For the text-containing cell, return its midpoint in [x, y] coordinate format. 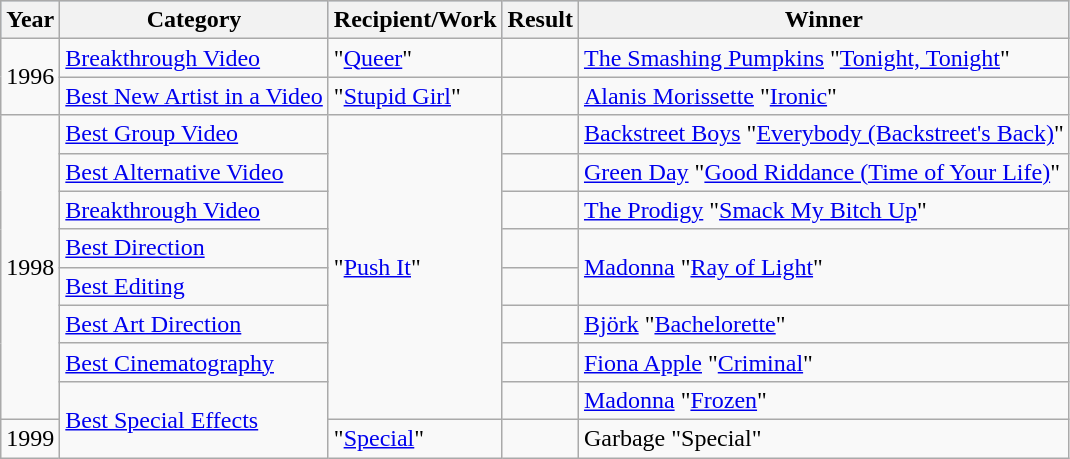
Björk "Bachelorette" [824, 324]
Fiona Apple "Criminal" [824, 362]
"Queer" [415, 58]
Year [30, 20]
1999 [30, 438]
Madonna "Frozen" [824, 400]
Best Art Direction [194, 324]
Alanis Morissette "Ironic" [824, 96]
The Smashing Pumpkins "Tonight, Tonight" [824, 58]
Recipient/Work [415, 20]
Best Group Video [194, 134]
Garbage "Special" [824, 438]
1996 [30, 77]
Best Cinematography [194, 362]
Winner [824, 20]
Best Editing [194, 286]
Green Day "Good Riddance (Time of Your Life)" [824, 172]
Best Alternative Video [194, 172]
The Prodigy "Smack My Bitch Up" [824, 210]
Best Direction [194, 248]
Madonna "Ray of Light" [824, 267]
Backstreet Boys "Everybody (Backstreet's Back)" [824, 134]
1998 [30, 267]
"Special" [415, 438]
"Push It" [415, 267]
Best Special Effects [194, 419]
Best New Artist in a Video [194, 96]
"Stupid Girl" [415, 96]
Result [540, 20]
Category [194, 20]
